Provide the (x, y) coordinate of the cell's center where the given text is located.  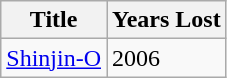
Years Lost (166, 20)
Shinjin-O (54, 58)
2006 (166, 58)
Title (54, 20)
